Output the [X, Y] coordinate of the center of the cell containing the given text.  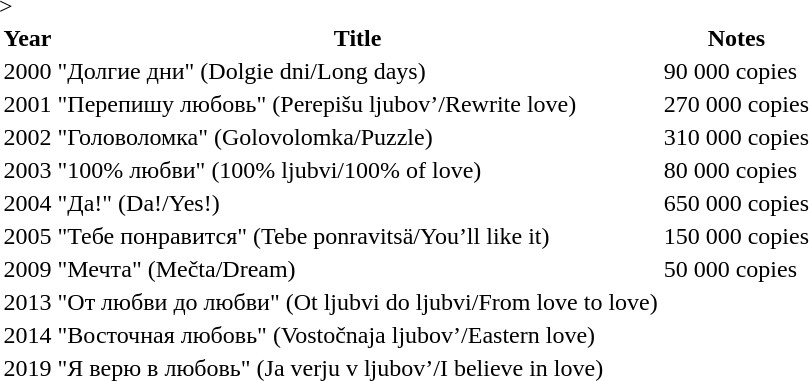
2013 [28, 302]
2000 [28, 71]
"100% любви" (100% ljubvi/100% of love) [358, 170]
"Головоломка" (Golovolomka/Puzzle) [358, 137]
2003 [28, 170]
2005 [28, 236]
"Тебе понравится" (Tebe ponravitsä/You’ll like it) [358, 236]
2009 [28, 269]
2014 [28, 335]
"От любви до любви" (Ot ljubvi do ljubvi/From love to love) [358, 302]
"Перепишу любовь" (Perepišu ljubov’/Rewrite love) [358, 104]
"Долгие дни" (Dolgie dni/Long days) [358, 71]
2002 [28, 137]
"Мечта" (Mečta/Dream) [358, 269]
2004 [28, 203]
2001 [28, 104]
Title [358, 38]
"Да!" (Da!/Yes!) [358, 203]
Year [28, 38]
"Восточная любовь" (Vostočnaja ljubov’/Eastern love) [358, 335]
